Scan for the cell matching the given text and deliver its [X, Y] coordinate at center. 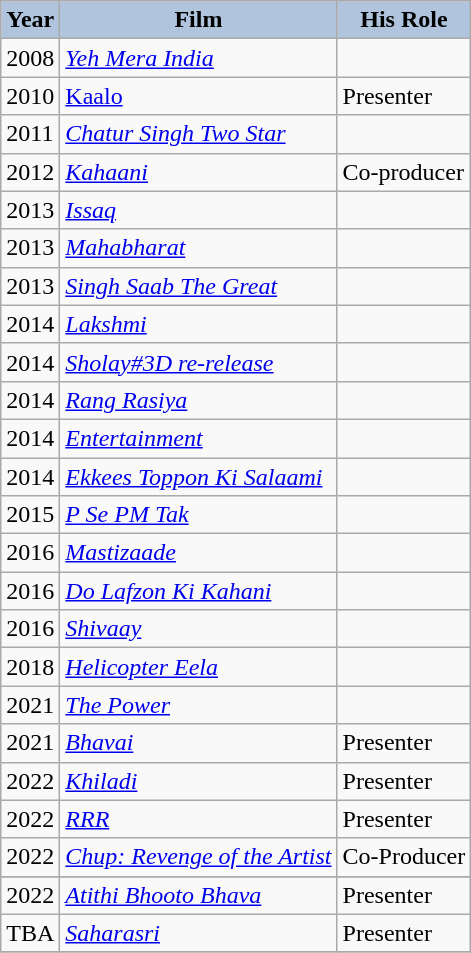
Issaq [198, 210]
Co-producer [404, 172]
Rang Rasiya [198, 400]
2011 [30, 134]
Helicopter Eela [198, 667]
Ekkees Toppon Ki Salaami [198, 477]
Film [198, 20]
Sholay#3D re-release [198, 362]
2018 [30, 667]
Lakshmi [198, 324]
His Role [404, 20]
Chup: Revenge of the Artist [198, 857]
Kahaani [198, 172]
Kaalo [198, 96]
Entertainment [198, 438]
Chatur Singh Two Star [198, 134]
Shivaay [198, 629]
Bhavai [198, 743]
Mastizaade [198, 553]
2008 [30, 58]
2012 [30, 172]
Co-Producer [404, 857]
Khiladi [198, 781]
2015 [30, 515]
Year [30, 20]
Singh Saab The Great [198, 286]
Yeh Mera India [198, 58]
The Power [198, 705]
Atithi Bhooto Bhava [198, 895]
Do Lafzon Ki Kahani [198, 591]
2010 [30, 96]
P Se PM Tak [198, 515]
Saharasri [198, 933]
RRR [198, 819]
Mahabharat [198, 248]
TBA [30, 933]
